Determine the [X, Y] coordinate at the center of the cell enclosing the given text.  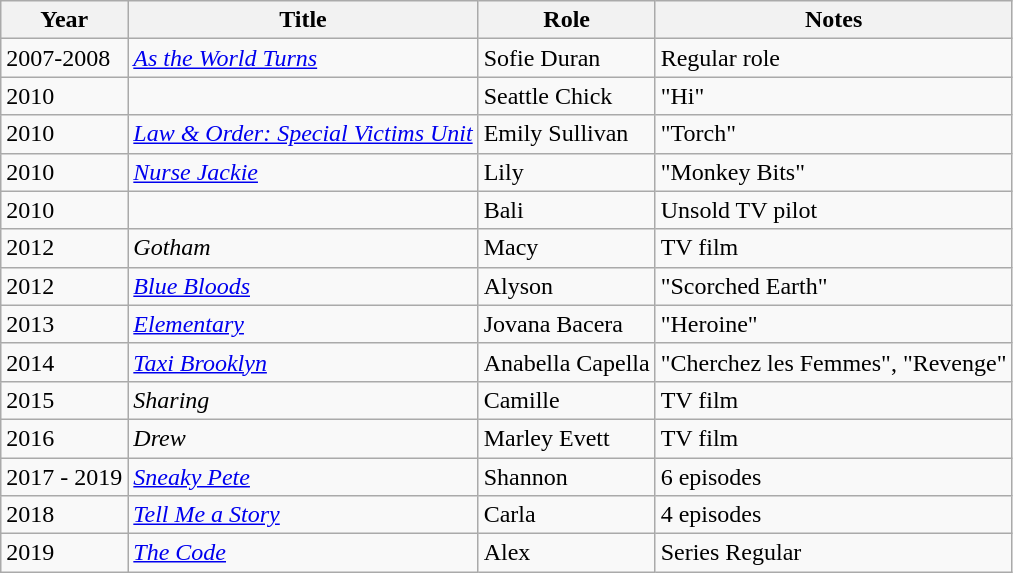
"Hi" [834, 96]
Marley Evett [566, 438]
2016 [64, 438]
Unsold TV pilot [834, 210]
Tell Me a Story [303, 515]
The Code [303, 553]
Drew [303, 438]
2007-2008 [64, 58]
Sofie Duran [566, 58]
Camille [566, 400]
Title [303, 20]
Bali [566, 210]
Role [566, 20]
Anabella Capella [566, 362]
"Torch" [834, 134]
2017 - 2019 [64, 477]
Sneaky Pete [303, 477]
"Heroine" [834, 324]
Alyson [566, 286]
As the World Turns [303, 58]
4 episodes [834, 515]
Sharing [303, 400]
Carla [566, 515]
Lily [566, 172]
Elementary [303, 324]
Emily Sullivan [566, 134]
2015 [64, 400]
Gotham [303, 248]
Shannon [566, 477]
Regular role [834, 58]
6 episodes [834, 477]
2018 [64, 515]
Macy [566, 248]
2019 [64, 553]
Taxi Brooklyn [303, 362]
Nurse Jackie [303, 172]
Law & Order: Special Victims Unit [303, 134]
Jovana Bacera [566, 324]
Blue Bloods [303, 286]
2013 [64, 324]
Alex [566, 553]
"Scorched Earth" [834, 286]
"Cherchez les Femmes", "Revenge" [834, 362]
Year [64, 20]
2014 [64, 362]
Series Regular [834, 553]
Seattle Chick [566, 96]
"Monkey Bits" [834, 172]
Notes [834, 20]
